Capture the cell that displays the provided text and extract its (x, y) central coordinate. 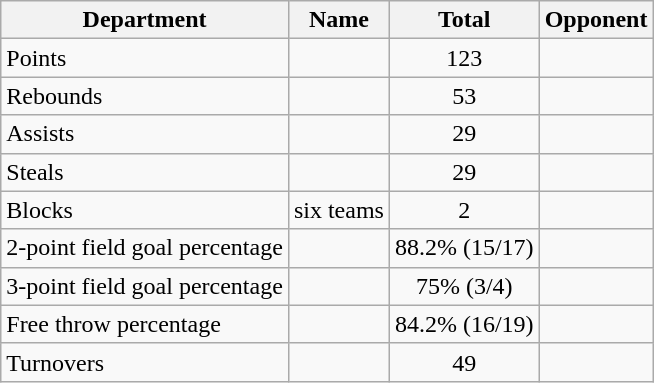
Assists (145, 134)
88.2% (15/17) (464, 248)
Name (338, 20)
3-point field goal percentage (145, 286)
49 (464, 362)
123 (464, 58)
Total (464, 20)
Steals (145, 172)
Blocks (145, 210)
2 (464, 210)
Department (145, 20)
Free throw percentage (145, 324)
Opponent (596, 20)
Rebounds (145, 96)
Turnovers (145, 362)
2-point field goal percentage (145, 248)
84.2% (16/19) (464, 324)
75% (3/4) (464, 286)
six teams (338, 210)
53 (464, 96)
Points (145, 58)
